From the cell containing the given text, extract its center point as (x, y) coordinate. 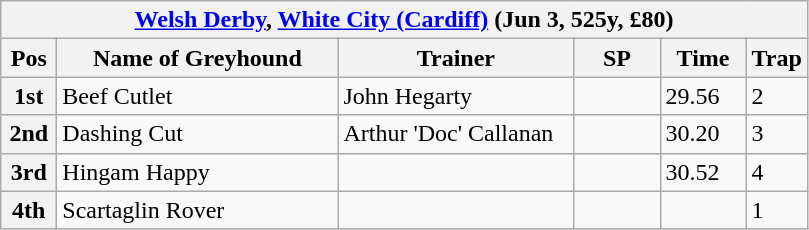
2nd (29, 134)
29.56 (703, 96)
30.52 (703, 172)
2 (776, 96)
John Hegarty (456, 96)
Trainer (456, 58)
Welsh Derby, White City (Cardiff) (Jun 3, 525y, £80) (404, 20)
3rd (29, 172)
4 (776, 172)
SP (617, 58)
Scartaglin Rover (198, 210)
Trap (776, 58)
Hingam Happy (198, 172)
1st (29, 96)
Time (703, 58)
Pos (29, 58)
3 (776, 134)
30.20 (703, 134)
Beef Cutlet (198, 96)
1 (776, 210)
Arthur 'Doc' Callanan (456, 134)
Name of Greyhound (198, 58)
4th (29, 210)
Dashing Cut (198, 134)
